Determine the [x, y] coordinate at the center of the cell enclosing the given text.  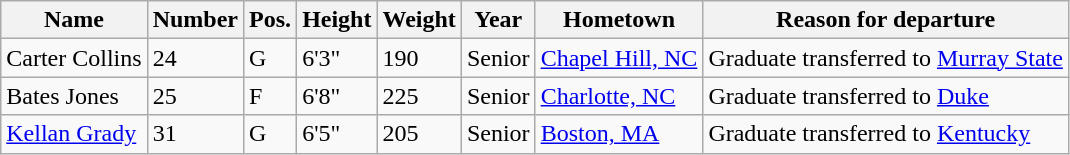
190 [419, 58]
Carter Collins [74, 58]
Hometown [619, 20]
Number [195, 20]
6'3" [337, 58]
F [270, 96]
205 [419, 134]
31 [195, 134]
Graduate transferred to Murray State [886, 58]
Chapel Hill, NC [619, 58]
Kellan Grady [74, 134]
6'5" [337, 134]
Pos. [270, 20]
Year [498, 20]
Graduate transferred to Kentucky [886, 134]
Weight [419, 20]
Name [74, 20]
25 [195, 96]
225 [419, 96]
Graduate transferred to Duke [886, 96]
Boston, MA [619, 134]
Reason for departure [886, 20]
Charlotte, NC [619, 96]
24 [195, 58]
Bates Jones [74, 96]
6'8" [337, 96]
Height [337, 20]
